From the cell containing the given text, extract its center point as (x, y) coordinate. 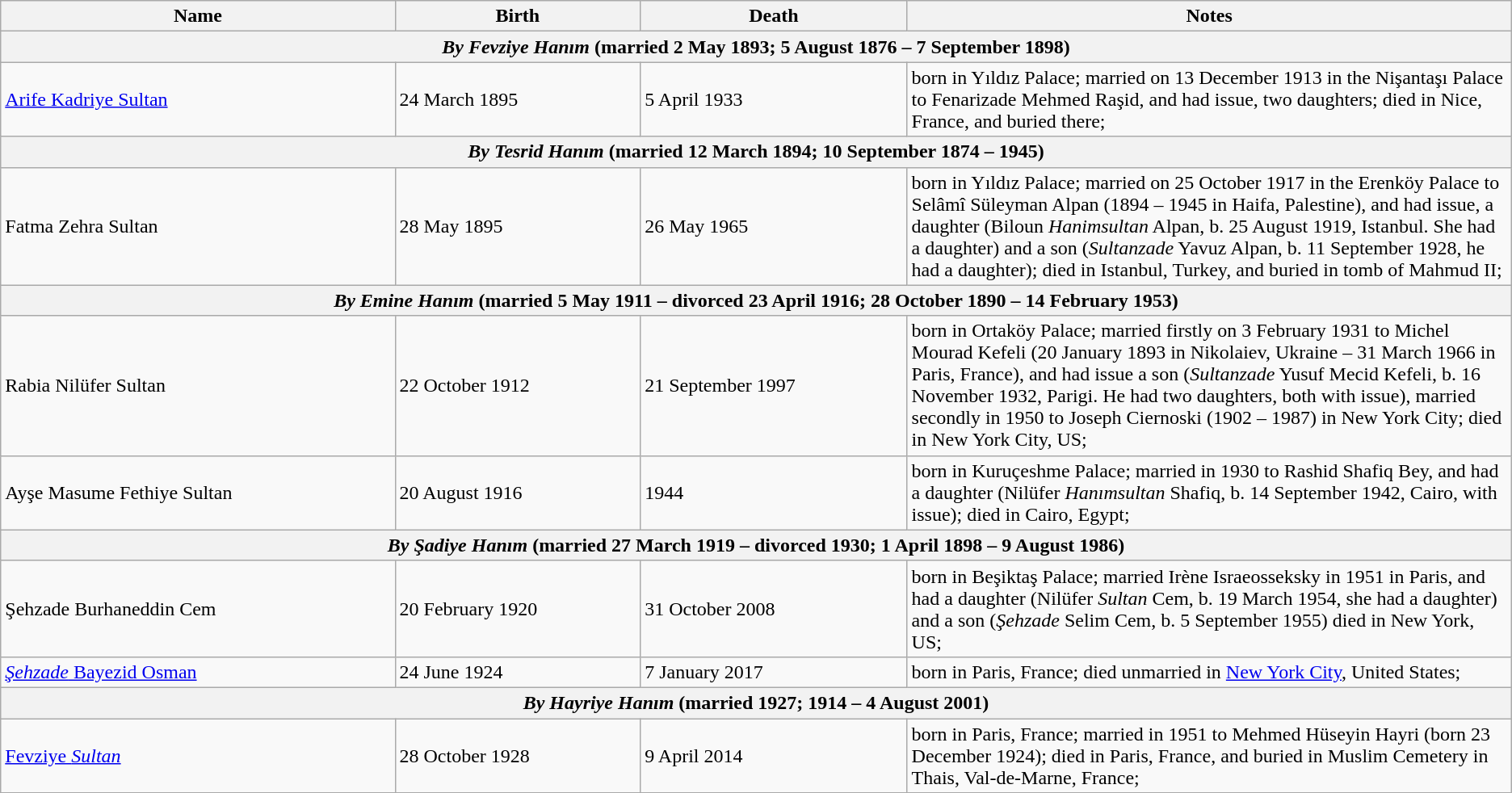
Death (774, 16)
By Hayriye Hanım (married 1927; 1914 – 4 August 2001) (756, 703)
1944 (774, 493)
By Şadiye Hanım (married 27 March 1919 – divorced 1930; 1 April 1898 – 9 August 1986) (756, 545)
28 May 1895 (518, 226)
Şehzade Bayezid Osman (198, 672)
20 February 1920 (518, 609)
Fatma Zehra Sultan (198, 226)
Notes (1209, 16)
Şehzade Burhaneddin Cem (198, 609)
Fevziye Sultan (198, 756)
Birth (518, 16)
21 September 1997 (774, 386)
20 August 1916 (518, 493)
26 May 1965 (774, 226)
31 October 2008 (774, 609)
By Fevziye Hanım (married 2 May 1893; 5 August 1876 – 7 September 1898) (756, 47)
22 October 1912 (518, 386)
Arife Kadriye Sultan (198, 99)
5 April 1933 (774, 99)
Name (198, 16)
28 October 1928 (518, 756)
Ayşe Masume Fethiye Sultan (198, 493)
By Emine Hanım (married 5 May 1911 – divorced 23 April 1916; 28 October 1890 – 14 February 1953) (756, 300)
7 January 2017 (774, 672)
born in Paris, France; died unmarried in New York City, United States; (1209, 672)
9 April 2014 (774, 756)
By Tesrid Hanım (married 12 March 1894; 10 September 1874 – 1945) (756, 152)
24 March 1895 (518, 99)
24 June 1924 (518, 672)
Rabia Nilüfer Sultan (198, 386)
